Locate the cell with the specified text and output its [x, y] center coordinate. 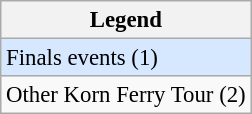
Finals events (1) [126, 58]
Legend [126, 20]
Other Korn Ferry Tour (2) [126, 95]
